Capture the cell that displays the provided text and extract its (x, y) central coordinate. 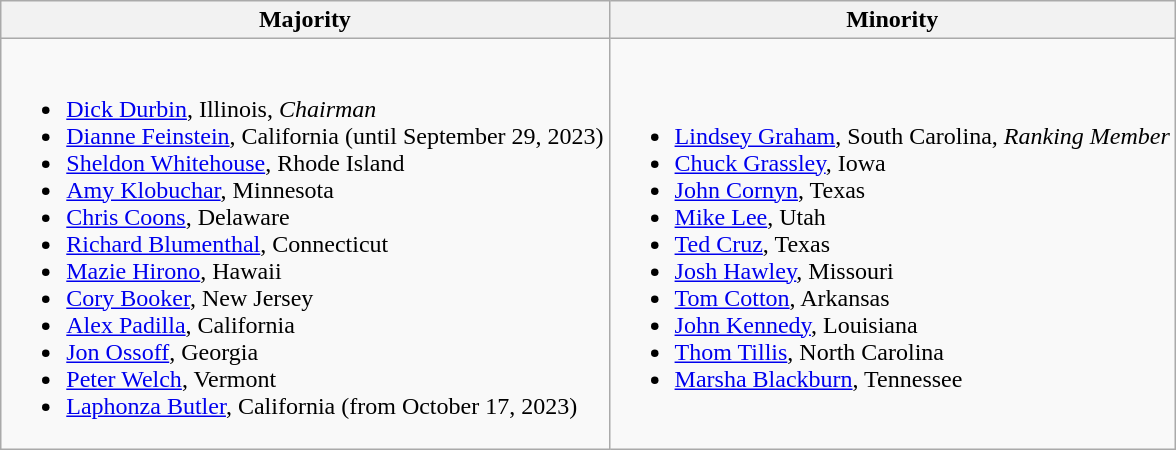
Minority (892, 20)
Majority (305, 20)
